For the text-containing cell, return its midpoint in (x, y) coordinate format. 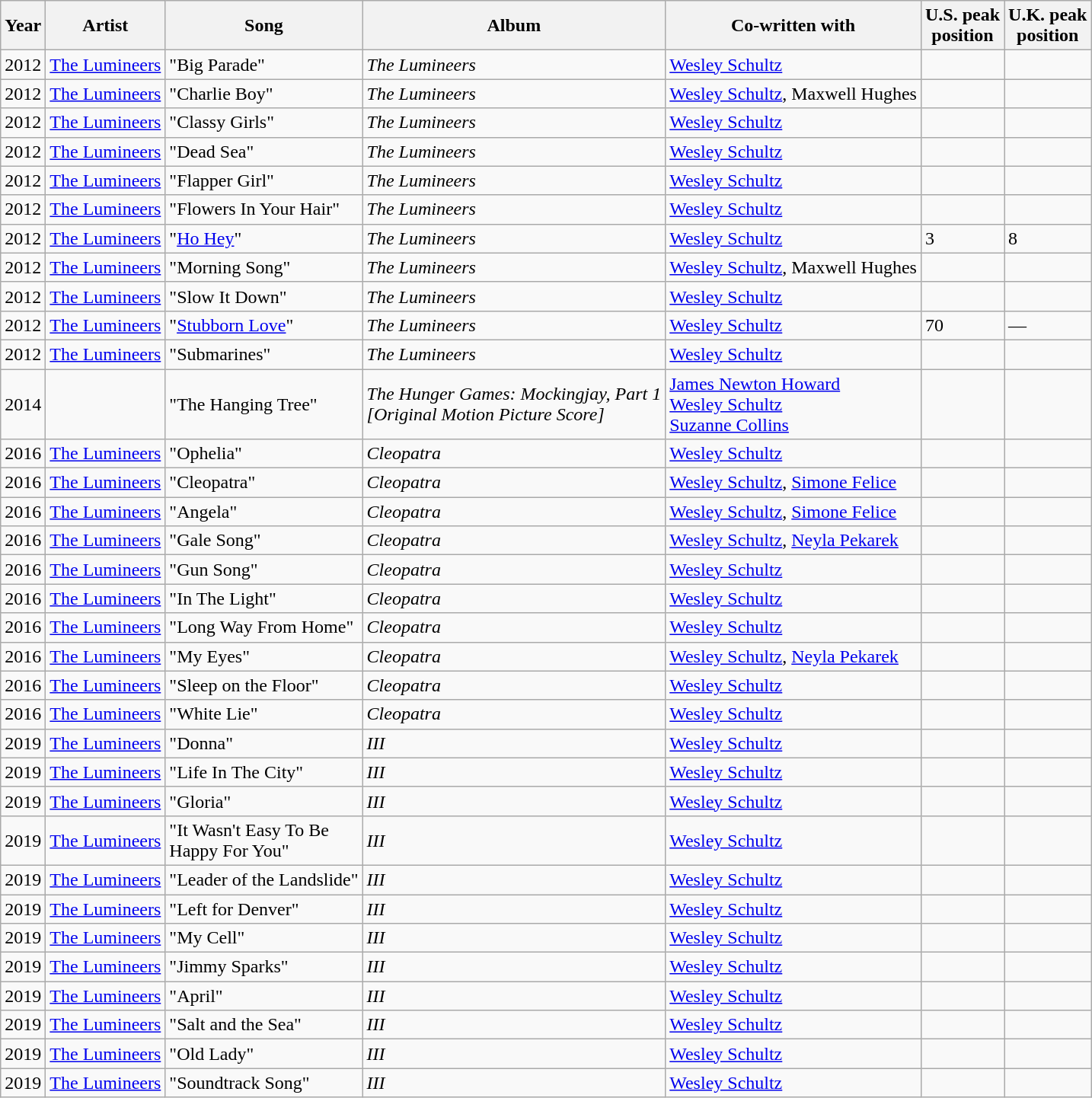
"Salt and the Sea" (263, 1025)
Artist (105, 26)
"Flowers In Your Hair" (263, 209)
2014 (23, 404)
Co-written with (793, 26)
"Life In The City" (263, 772)
"Angela" (263, 512)
U.K. peak position (1048, 26)
"It Wasn't Easy To BeHappy For You" (263, 841)
"Slow It Down" (263, 296)
"Stubborn Love" (263, 325)
"Gale Song" (263, 541)
"White Lie" (263, 714)
3 (963, 238)
"Charlie Boy" (263, 94)
"My Cell" (263, 938)
"Big Parade" (263, 65)
"Dead Sea" (263, 152)
"Sleep on the Floor" (263, 685)
Year (23, 26)
"Gun Song" (263, 570)
"Cleopatra" (263, 483)
70 (963, 325)
"In The Light" (263, 598)
"The Hanging Tree" (263, 404)
"Leader of the Landslide" (263, 879)
"Long Way From Home" (263, 627)
"Jimmy Sparks" (263, 967)
James Newton HowardWesley SchultzSuzanne Collins (793, 404)
"April" (263, 996)
"Morning Song" (263, 267)
"Gloria" (263, 801)
"My Eyes" (263, 656)
"Flapper Girl" (263, 180)
"Donna" (263, 743)
"Left for Denver" (263, 908)
8 (1048, 238)
"Classy Girls" (263, 123)
The Hunger Games: Mockingjay, Part 1[Original Motion Picture Score] (514, 404)
"Ophelia" (263, 454)
"Old Lady" (263, 1054)
U.S. peak position (963, 26)
Song (263, 26)
— (1048, 325)
"Submarines" (263, 354)
Album (514, 26)
"Soundtrack Song" (263, 1083)
"Ho Hey" (263, 238)
